Return [X, Y] of the center of cell containing provided text 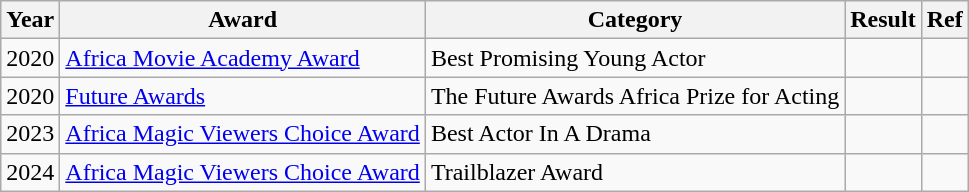
Award [243, 20]
2024 [30, 172]
The Future Awards Africa Prize for Acting [634, 96]
Africa Movie Academy Award [243, 58]
Ref [944, 20]
Result [883, 20]
Best Actor In A Drama [634, 134]
Category [634, 20]
Best Promising Young Actor [634, 58]
Trailblazer Award [634, 172]
Year [30, 20]
2023 [30, 134]
Future Awards [243, 96]
